For the text-containing cell, return its midpoint in [x, y] coordinate format. 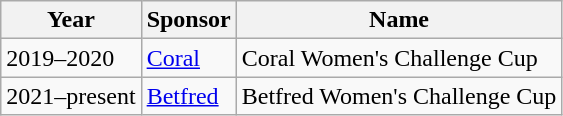
2021–present [71, 96]
Sponsor [188, 20]
Betfred [188, 96]
Coral Women's Challenge Cup [399, 58]
Coral [188, 58]
Year [71, 20]
2019–2020 [71, 58]
Name [399, 20]
Betfred Women's Challenge Cup [399, 96]
